Extract the (x, y) coordinate from the center of the cell holding the provided text.  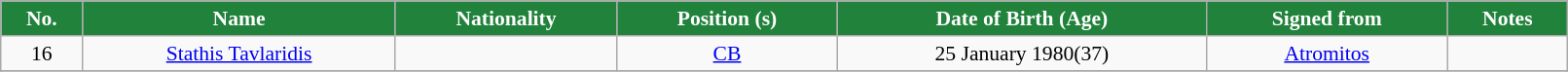
Atromitos (1328, 54)
16 (42, 54)
CB (727, 54)
Signed from (1328, 18)
Position (s) (727, 18)
Date of Birth (Age) (1022, 18)
25 January 1980(37) (1022, 54)
No. (42, 18)
Nationality (506, 18)
Name (239, 18)
Notes (1508, 18)
Stathis Tavlaridis (239, 54)
